Return [x, y] of the center of cell containing provided text 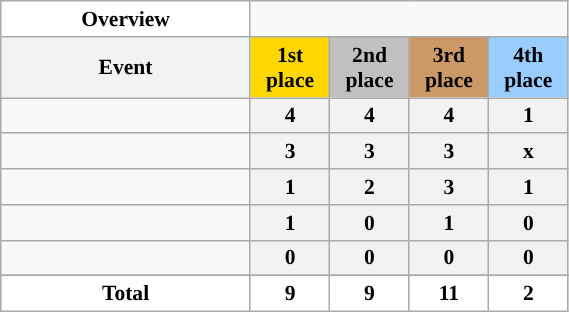
Total [126, 294]
1st place [290, 68]
x [528, 152]
Event [126, 68]
11 [448, 294]
3rd place [448, 68]
4th place [528, 68]
Overview [126, 19]
2nd place [370, 68]
